Find where the given text appears and provide that cell's center as [x, y] coordinate. 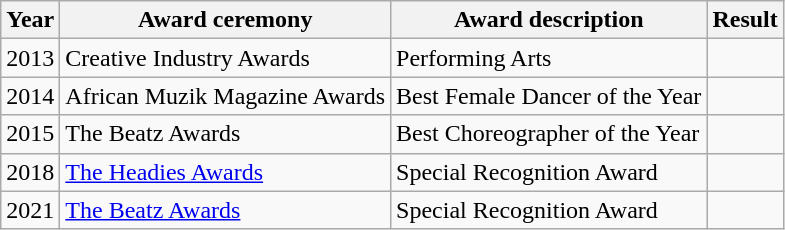
Year [30, 20]
2015 [30, 134]
Award description [549, 20]
Best Choreographer of the Year [549, 134]
The Headies Awards [226, 172]
Award ceremony [226, 20]
Performing Arts [549, 58]
Best Female Dancer of the Year [549, 96]
2014 [30, 96]
2021 [30, 210]
Result [745, 20]
African Muzik Magazine Awards [226, 96]
2018 [30, 172]
2013 [30, 58]
Creative Industry Awards [226, 58]
